Output the [X, Y] coordinate of the center of the cell containing the given text.  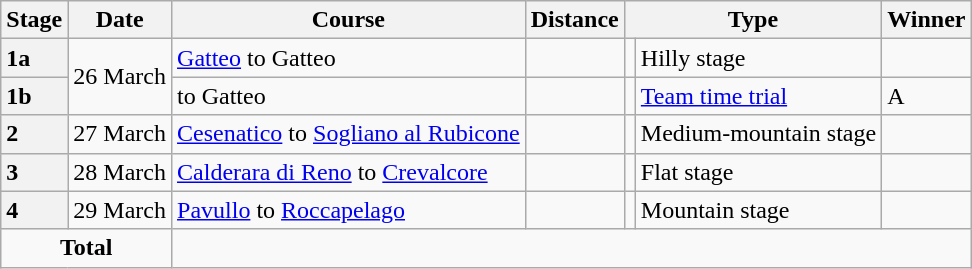
Type [752, 20]
29 March [120, 210]
Total [86, 248]
to Gatteo [349, 96]
Hilly stage [758, 58]
1b [34, 96]
Calderara di Reno to Crevalcore [349, 172]
A [926, 96]
Mountain stage [758, 210]
26 March [120, 77]
Cesenatico to Sogliano al Rubicone [349, 134]
Stage [34, 20]
2 [34, 134]
28 March [120, 172]
Pavullo to Roccapelago [349, 210]
4 [34, 210]
Medium-mountain stage [758, 134]
3 [34, 172]
Date [120, 20]
Gatteo to Gatteo [349, 58]
Team time trial [758, 96]
Winner [926, 20]
Course [349, 20]
27 March [120, 134]
Flat stage [758, 172]
1a [34, 58]
Distance [574, 20]
